Output the [x, y] coordinate of the center of the cell containing the given text.  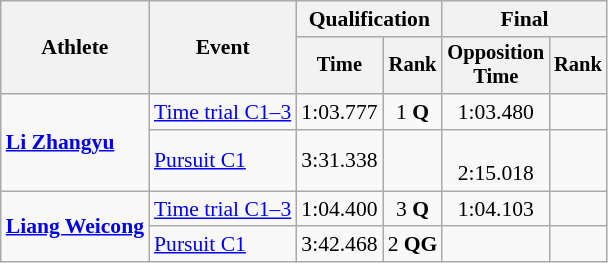
3:31.338 [339, 160]
Liang Weicong [75, 226]
Athlete [75, 48]
1:03.480 [496, 112]
1:04.103 [496, 209]
Li Zhangyu [75, 142]
1:04.400 [339, 209]
OppositionTime [496, 66]
2 QG [413, 245]
Qualification [369, 19]
3:42.468 [339, 245]
2:15.018 [496, 160]
1:03.777 [339, 112]
3 Q [413, 209]
Event [222, 48]
Final [524, 19]
1 Q [413, 112]
Time [339, 66]
